Scan for the cell matching the given text and deliver its (x, y) coordinate at center. 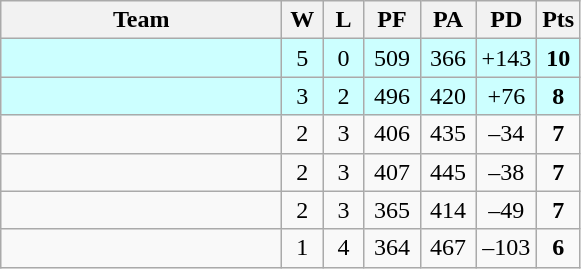
496 (392, 96)
8 (558, 96)
10 (558, 58)
–103 (506, 248)
PD (506, 20)
–38 (506, 172)
365 (392, 210)
435 (448, 134)
Pts (558, 20)
406 (392, 134)
414 (448, 210)
420 (448, 96)
445 (448, 172)
PA (448, 20)
407 (392, 172)
0 (344, 58)
5 (302, 58)
L (344, 20)
4 (344, 248)
–49 (506, 210)
+143 (506, 58)
6 (558, 248)
Team (142, 20)
366 (448, 58)
364 (392, 248)
509 (392, 58)
–34 (506, 134)
+76 (506, 96)
W (302, 20)
467 (448, 248)
1 (302, 248)
PF (392, 20)
